Provide the (X, Y) coordinate of the cell's center where the given text is located.  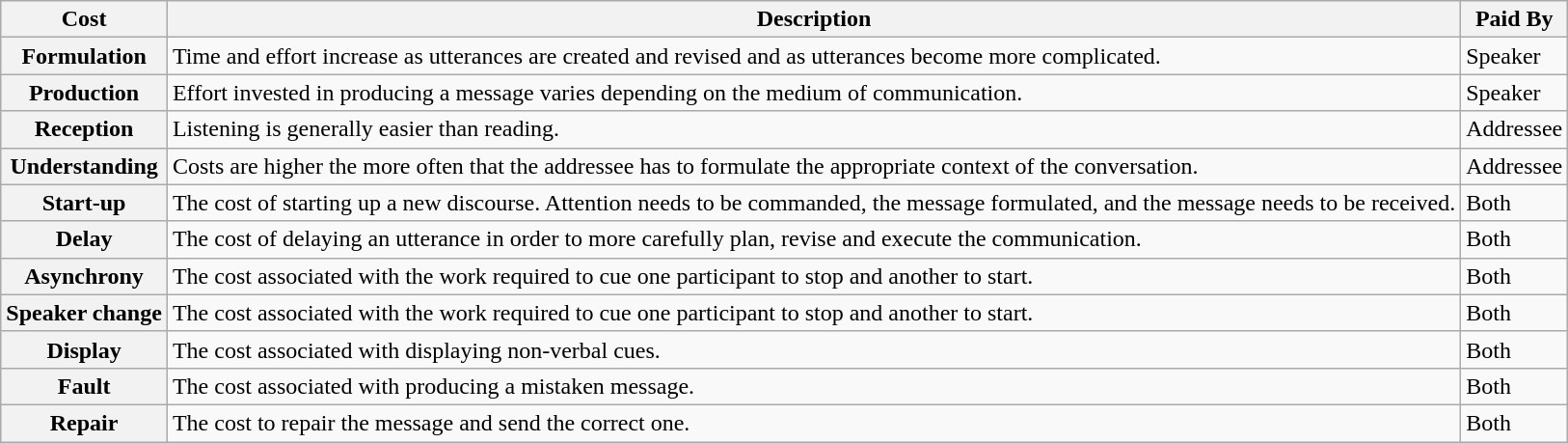
The cost associated with displaying non-verbal cues. (814, 349)
The cost of delaying an utterance in order to more carefully plan, revise and execute the communication. (814, 239)
Delay (85, 239)
The cost of starting up a new discourse. Attention needs to be commanded, the message formulated, and the message needs to be received. (814, 203)
The cost associated with producing a mistaken message. (814, 386)
Start-up (85, 203)
Asynchrony (85, 276)
Understanding (85, 166)
Listening is generally easier than reading. (814, 129)
Display (85, 349)
Costs are higher the more often that the addressee has to formulate the appropriate context of the conversation. (814, 166)
Speaker change (85, 313)
Formulation (85, 56)
Description (814, 19)
Production (85, 93)
Reception (85, 129)
Paid By (1514, 19)
Cost (85, 19)
Fault (85, 386)
Effort invested in producing a message varies depending on the medium of communication. (814, 93)
The cost to repair the message and send the correct one. (814, 423)
Time and effort increase as utterances are created and revised and as utterances become more complicated. (814, 56)
Repair (85, 423)
